Scan for the cell matching the given text and deliver its [X, Y] coordinate at center. 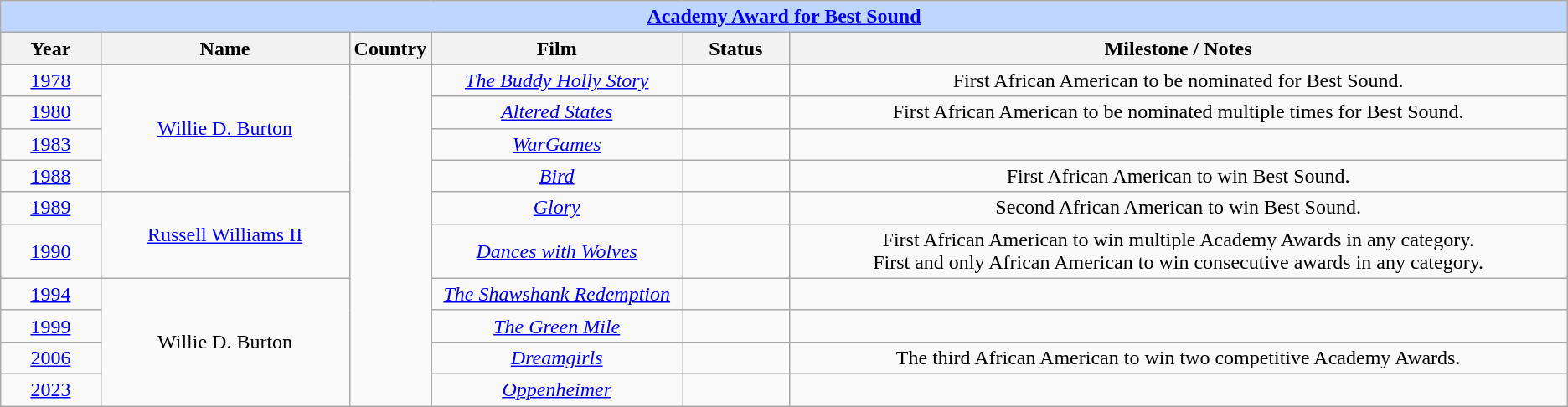
Country [390, 49]
Film [557, 49]
1978 [50, 80]
Status [735, 49]
Russell Williams II [224, 234]
Oppenheimer [557, 389]
Year [50, 49]
2006 [50, 358]
First African American to be nominated multiple times for Best Sound. [1178, 112]
1989 [50, 208]
Name [224, 49]
Dreamgirls [557, 358]
1999 [50, 326]
Glory [557, 208]
1994 [50, 294]
First African American to win multiple Academy Awards in any category.First and only African American to win consecutive awards in any category. [1178, 251]
Altered States [557, 112]
Bird [557, 176]
1983 [50, 144]
1980 [50, 112]
1988 [50, 176]
2023 [50, 389]
The Buddy Holly Story [557, 80]
Academy Award for Best Sound [784, 17]
Milestone / Notes [1178, 49]
Second African American to win Best Sound. [1178, 208]
WarGames [557, 144]
First African American to be nominated for Best Sound. [1178, 80]
The third African American to win two competitive Academy Awards. [1178, 358]
First African American to win Best Sound. [1178, 176]
The Green Mile [557, 326]
Dances with Wolves [557, 251]
The Shawshank Redemption [557, 294]
1990 [50, 251]
